Pinpoint the cell where the given text exists, returning its (X, Y) midpoint coordinate. 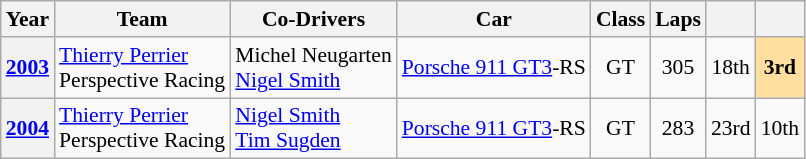
Michel Neugarten Nigel Smith (314, 68)
Car (494, 19)
Co-Drivers (314, 19)
283 (678, 128)
Nigel Smith Tim Sugden (314, 128)
18th (731, 68)
Year (28, 19)
2003 (28, 68)
Class (620, 19)
305 (678, 68)
23rd (731, 128)
Laps (678, 19)
10th (780, 128)
2004 (28, 128)
3rd (780, 68)
Team (142, 19)
